Return [x, y] of the center of cell containing provided text 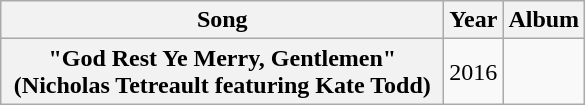
"God Rest Ye Merry, Gentlemen"(Nicholas Tetreault featuring Kate Todd) [222, 72]
2016 [474, 72]
Album [544, 20]
Song [222, 20]
Year [474, 20]
